Output the (x, y) coordinate of the center of the cell containing the given text.  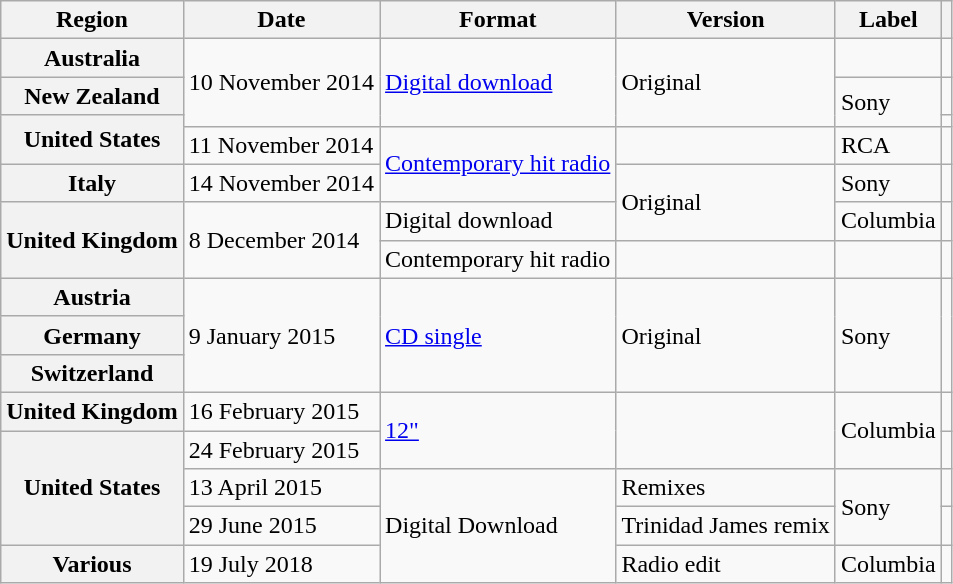
New Zealand (92, 96)
Version (726, 20)
Australia (92, 58)
Radio edit (726, 564)
RCA (888, 145)
Format (498, 20)
8 December 2014 (281, 240)
Date (281, 20)
Digital Download (498, 526)
9 January 2015 (281, 335)
29 June 2015 (281, 526)
Region (92, 20)
Switzerland (92, 373)
12" (498, 430)
11 November 2014 (281, 145)
16 February 2015 (281, 411)
19 July 2018 (281, 564)
Austria (92, 297)
13 April 2015 (281, 488)
Various (92, 564)
Italy (92, 183)
24 February 2015 (281, 449)
Remixes (726, 488)
Germany (92, 335)
14 November 2014 (281, 183)
10 November 2014 (281, 82)
CD single (498, 335)
Label (888, 20)
Trinidad James remix (726, 526)
